Search for the cell housing the specified text and yield its [X, Y] center coordinate. 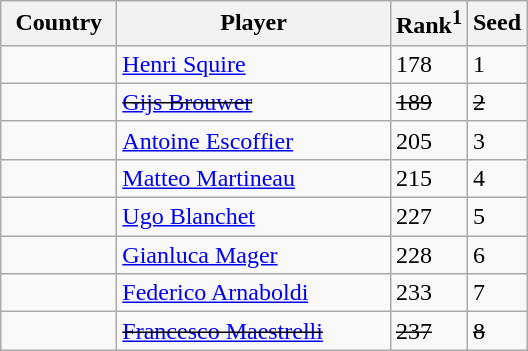
Matteo Martineau [254, 178]
2 [496, 102]
189 [428, 102]
Henri Squire [254, 64]
Player [254, 24]
7 [496, 293]
237 [428, 331]
Ugo Blanchet [254, 217]
8 [496, 331]
5 [496, 217]
Gianluca Mager [254, 255]
178 [428, 64]
4 [496, 178]
6 [496, 255]
Rank1 [428, 24]
Francesco Maestrelli [254, 331]
228 [428, 255]
Gijs Brouwer [254, 102]
Antoine Escoffier [254, 140]
Seed [496, 24]
1 [496, 64]
3 [496, 140]
227 [428, 217]
215 [428, 178]
Country [59, 24]
Federico Arnaboldi [254, 293]
205 [428, 140]
233 [428, 293]
